Determine the [x, y] coordinate at the center of the cell enclosing the given text.  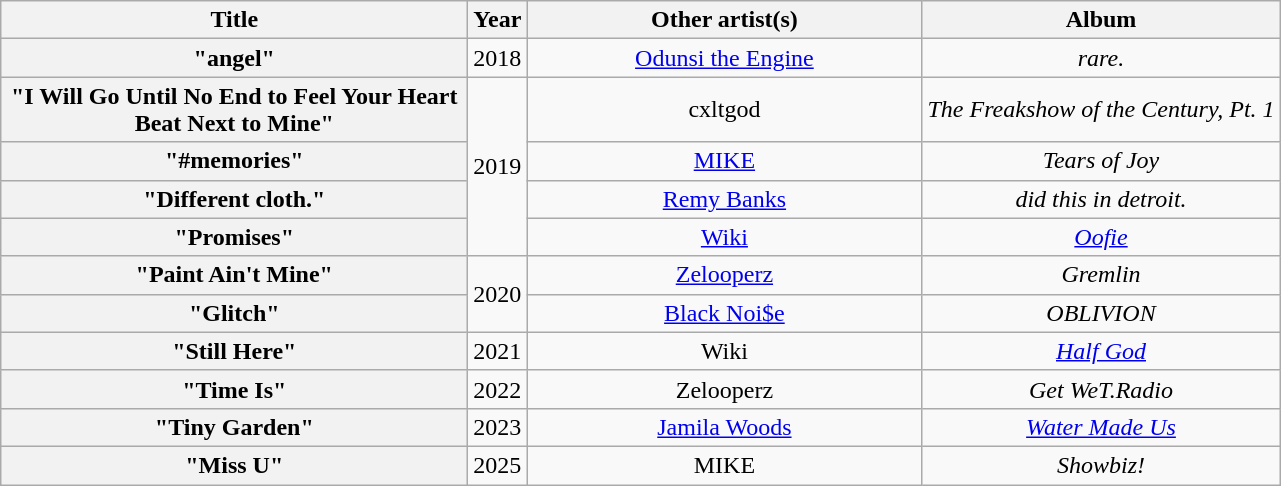
Remy Banks [724, 199]
cxltgod [724, 110]
"Promises" [234, 237]
rare. [1101, 58]
2025 [498, 465]
"Glitch" [234, 313]
"Tiny Garden" [234, 427]
Title [234, 20]
2022 [498, 389]
OBLIVION [1101, 313]
Year [498, 20]
Water Made Us [1101, 427]
Odunsi the Engine [724, 58]
Jamila Woods [724, 427]
"#memories" [234, 161]
2020 [498, 294]
Album [1101, 20]
"Time Is" [234, 389]
Black Noi$e [724, 313]
"Different cloth." [234, 199]
The Freakshow of the Century, Pt. 1 [1101, 110]
Showbiz! [1101, 465]
Gremlin [1101, 275]
"angel" [234, 58]
"Miss U" [234, 465]
Half God [1101, 351]
2018 [498, 58]
2023 [498, 427]
Get WeT.Radio [1101, 389]
Tears of Joy [1101, 161]
"I Will Go Until No End to Feel Your Heart Beat Next to Mine" [234, 110]
"Paint Ain't Mine" [234, 275]
2019 [498, 166]
"Still Here" [234, 351]
Other artist(s) [724, 20]
did this in detroit. [1101, 199]
Oofie [1101, 237]
2021 [498, 351]
